Provide the [x, y] coordinate of the cell's center where the given text is located.  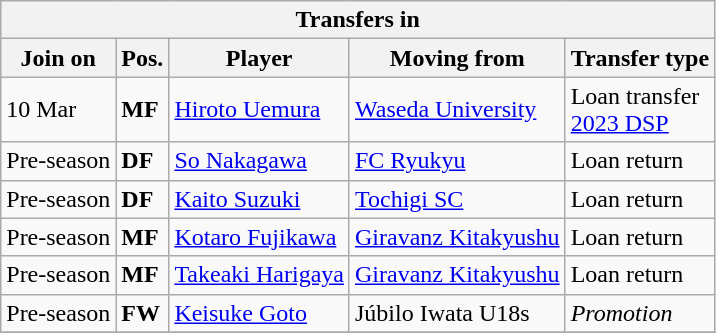
Moving from [457, 58]
Takeaki Harigaya [260, 275]
FC Ryukyu [457, 161]
Kaito Suzuki [260, 199]
Loan transfer 2023 DSP [640, 110]
Pos. [142, 58]
Promotion [640, 313]
10 Mar [58, 110]
Player [260, 58]
Keisuke Goto [260, 313]
Join on [58, 58]
Transfers in [358, 20]
Tochigi SC [457, 199]
So Nakagawa [260, 161]
Kotaro Fujikawa [260, 237]
Waseda University [457, 110]
Transfer type [640, 58]
FW [142, 313]
Hiroto Uemura [260, 110]
Júbilo Iwata U18s [457, 313]
